Output the [X, Y] coordinate of the center of the cell containing the given text.  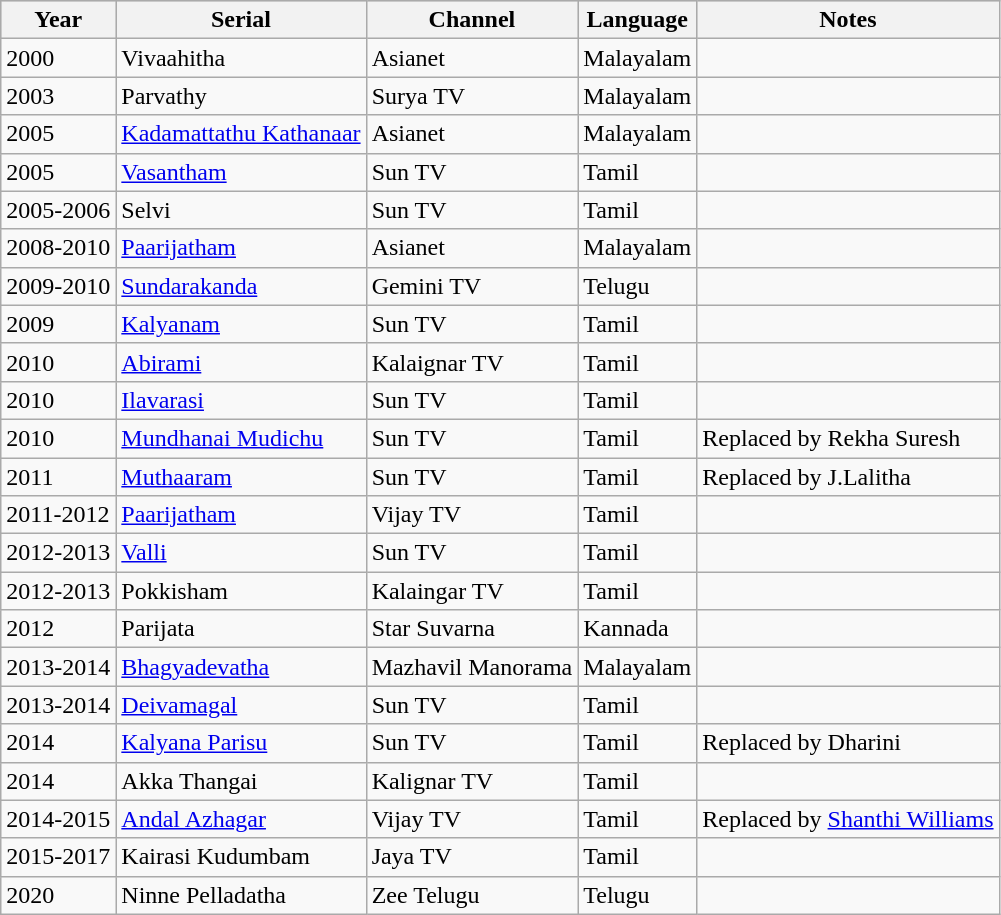
2014-2015 [58, 819]
Akka Thangai [241, 781]
Pokkisham [241, 591]
Jaya TV [472, 857]
2011-2012 [58, 515]
2009 [58, 324]
Muthaaram [241, 477]
Ninne Pelladatha [241, 895]
Kalaingar TV [472, 591]
2012 [58, 629]
Parvathy [241, 96]
Andal Azhagar [241, 819]
2000 [58, 58]
Replaced by Rekha Suresh [848, 438]
Mazhavil Manorama [472, 667]
Kalyana Parisu [241, 743]
2011 [58, 477]
Year [58, 20]
Replaced by J.Lalitha [848, 477]
Replaced by Dharini [848, 743]
2009-2010 [58, 286]
Kannada [638, 629]
Selvi [241, 210]
Kadamattathu Kathanaar [241, 134]
Replaced by Shanthi Williams [848, 819]
2005-2006 [58, 210]
Serial [241, 20]
Vasantham [241, 172]
2015-2017 [58, 857]
Kairasi Kudumbam [241, 857]
Sundarakanda [241, 286]
2003 [58, 96]
Gemini TV [472, 286]
Abirami [241, 362]
Kalaignar TV [472, 362]
2008-2010 [58, 248]
Kalignar TV [472, 781]
Parijata [241, 629]
Deivamagal [241, 705]
Language [638, 20]
Kalyanam [241, 324]
Vivaahitha [241, 58]
Valli [241, 553]
Mundhanai Mudichu [241, 438]
Ilavarasi [241, 400]
Zee Telugu [472, 895]
Star Suvarna [472, 629]
Surya TV [472, 96]
Channel [472, 20]
Bhagyadevatha [241, 667]
Notes [848, 20]
2020 [58, 895]
